Detect which cell encompasses the target text, then output its [x, y] center coordinate. 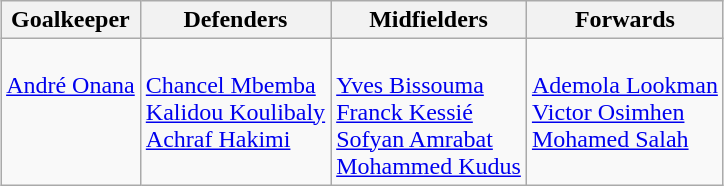
Chancel Mbemba Kalidou Koulibaly Achraf Hakimi [235, 112]
Midfielders [429, 20]
Goalkeeper [71, 20]
André Onana [71, 112]
Forwards [624, 20]
Defenders [235, 20]
Ademola Lookman Victor Osimhen Mohamed Salah [624, 112]
Yves Bissouma Franck Kessié Sofyan Amrabat Mohammed Kudus [429, 112]
